Locate the cell with the specified text and output its (x, y) center coordinate. 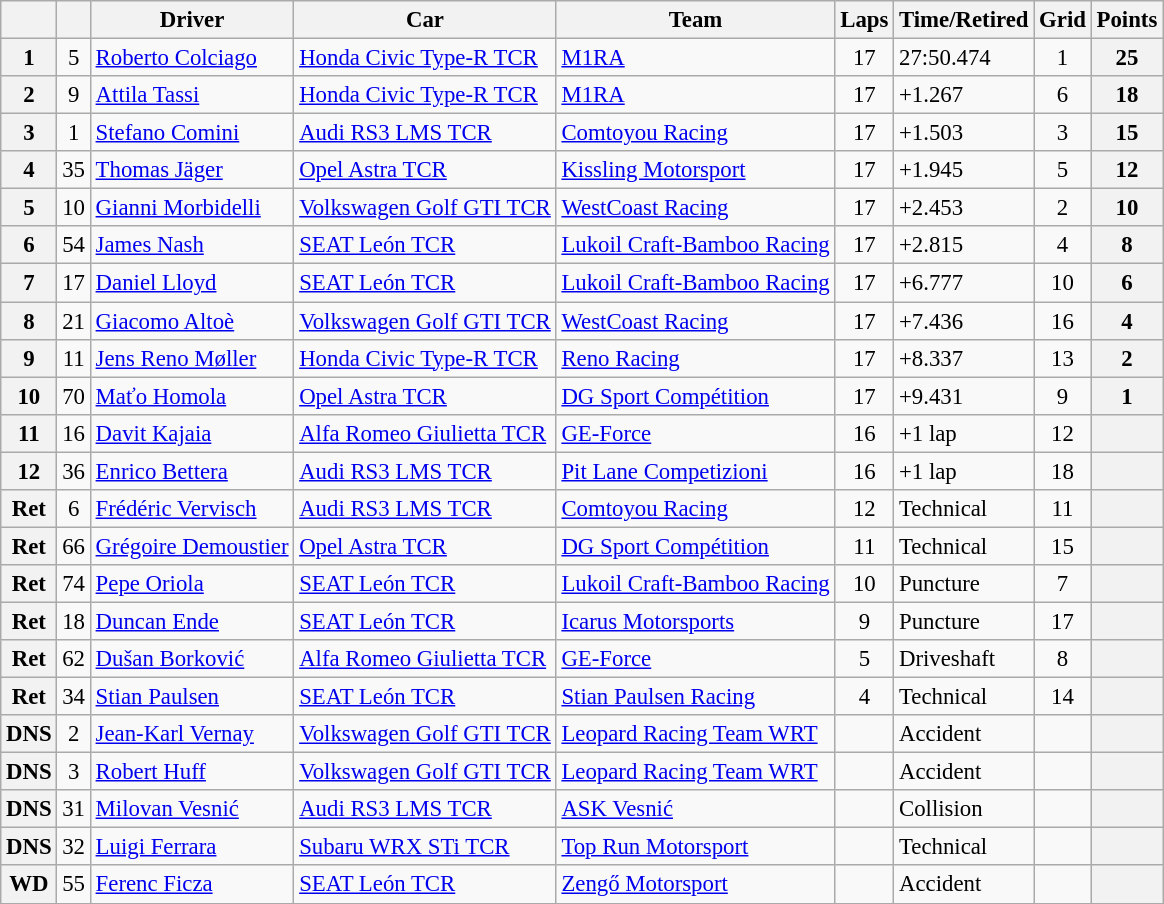
Attila Tassi (192, 95)
Kissling Motorsport (696, 170)
Zengő Motorsport (696, 885)
Time/Retired (964, 20)
+6.777 (964, 283)
Top Run Motorsport (696, 847)
35 (74, 170)
Daniel Lloyd (192, 283)
Icarus Motorsports (696, 621)
Robert Huff (192, 772)
Collision (964, 809)
+2.453 (964, 208)
31 (74, 809)
27:50.474 (964, 58)
Team (696, 20)
Driver (192, 20)
Thomas Jäger (192, 170)
14 (1062, 697)
62 (74, 659)
13 (1062, 358)
Roberto Colciago (192, 58)
Stian Paulsen Racing (696, 697)
Frédéric Vervisch (192, 509)
Pepe Oriola (192, 584)
Reno Racing (696, 358)
25 (1126, 58)
Jean-Karl Vernay (192, 734)
Milovan Vesnić (192, 809)
WD (29, 885)
Luigi Ferrara (192, 847)
+9.431 (964, 396)
Grégoire Demoustier (192, 546)
Pit Lane Competizioni (696, 471)
Davit Kajaia (192, 433)
+8.337 (964, 358)
Driveshaft (964, 659)
+1.267 (964, 95)
Ferenc Ficza (192, 885)
Stefano Comini (192, 133)
66 (74, 546)
Giacomo Altoè (192, 321)
Duncan Ende (192, 621)
Stian Paulsen (192, 697)
34 (74, 697)
54 (74, 245)
Enrico Bettera (192, 471)
ASK Vesnić (696, 809)
+7.436 (964, 321)
55 (74, 885)
32 (74, 847)
70 (74, 396)
Car (425, 20)
36 (74, 471)
+1.503 (964, 133)
Subaru WRX STi TCR (425, 847)
21 (74, 321)
74 (74, 584)
James Nash (192, 245)
Maťo Homola (192, 396)
+2.815 (964, 245)
Laps (864, 20)
Grid (1062, 20)
Gianni Morbidelli (192, 208)
+1.945 (964, 170)
Points (1126, 20)
Jens Reno Møller (192, 358)
Dušan Borković (192, 659)
